Locate the cell with the specified text and output its [X, Y] center coordinate. 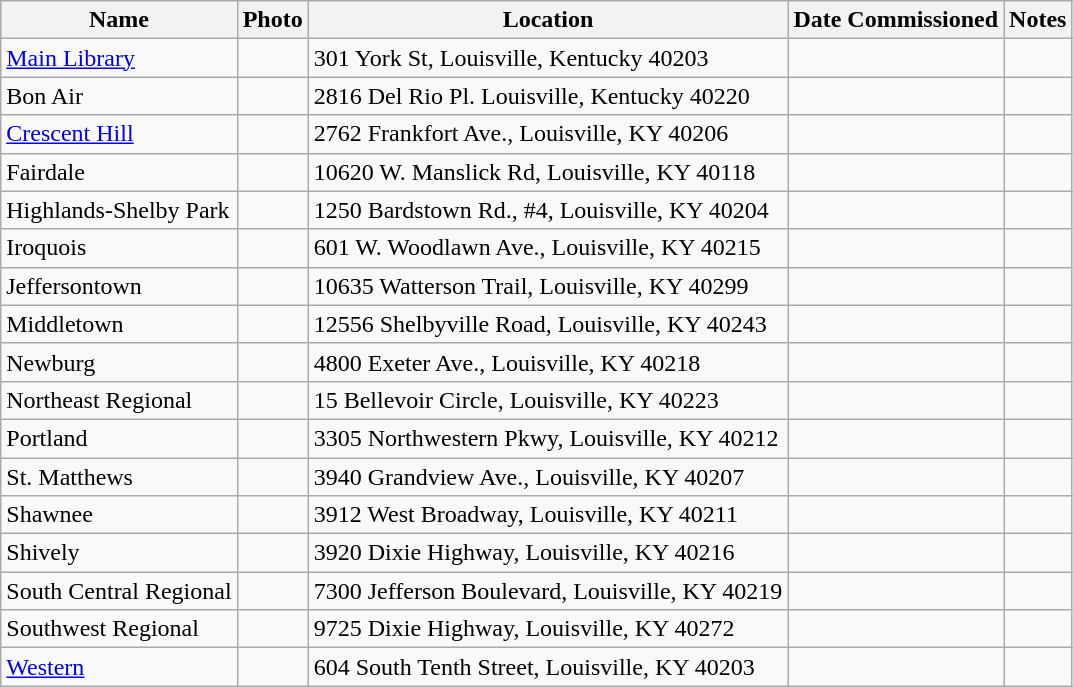
9725 Dixie Highway, Louisville, KY 40272 [548, 629]
Highlands-Shelby Park [119, 210]
Location [548, 20]
Name [119, 20]
Crescent Hill [119, 134]
3912 West Broadway, Louisville, KY 40211 [548, 515]
4800 Exeter Ave., Louisville, KY 40218 [548, 362]
3305 Northwestern Pkwy, Louisville, KY 40212 [548, 438]
12556 Shelbyville Road, Louisville, KY 40243 [548, 324]
South Central Regional [119, 591]
Fairdale [119, 172]
Jeffersontown [119, 286]
Main Library [119, 58]
St. Matthews [119, 477]
10620 W. Manslick Rd, Louisville, KY 40118 [548, 172]
3940 Grandview Ave., Louisville, KY 40207 [548, 477]
15 Bellevoir Circle, Louisville, KY 40223 [548, 400]
Photo [272, 20]
10635 Watterson Trail, Louisville, KY 40299 [548, 286]
Notes [1038, 20]
604 South Tenth Street, Louisville, KY 40203 [548, 667]
Date Commissioned [896, 20]
Northeast Regional [119, 400]
Shively [119, 553]
Newburg [119, 362]
Southwest Regional [119, 629]
601 W. Woodlawn Ave., Louisville, KY 40215 [548, 248]
3920 Dixie Highway, Louisville, KY 40216 [548, 553]
Bon Air [119, 96]
2762 Frankfort Ave., Louisville, KY 40206 [548, 134]
1250 Bardstown Rd., #4, Louisville, KY 40204 [548, 210]
2816 Del Rio Pl. Louisville, Kentucky 40220 [548, 96]
Middletown [119, 324]
Shawnee [119, 515]
301 York St, Louisville, Kentucky 40203 [548, 58]
Western [119, 667]
Iroquois [119, 248]
Portland [119, 438]
7300 Jefferson Boulevard, Louisville, KY 40219 [548, 591]
